Find where the given text appears and provide that cell's center as (x, y) coordinate. 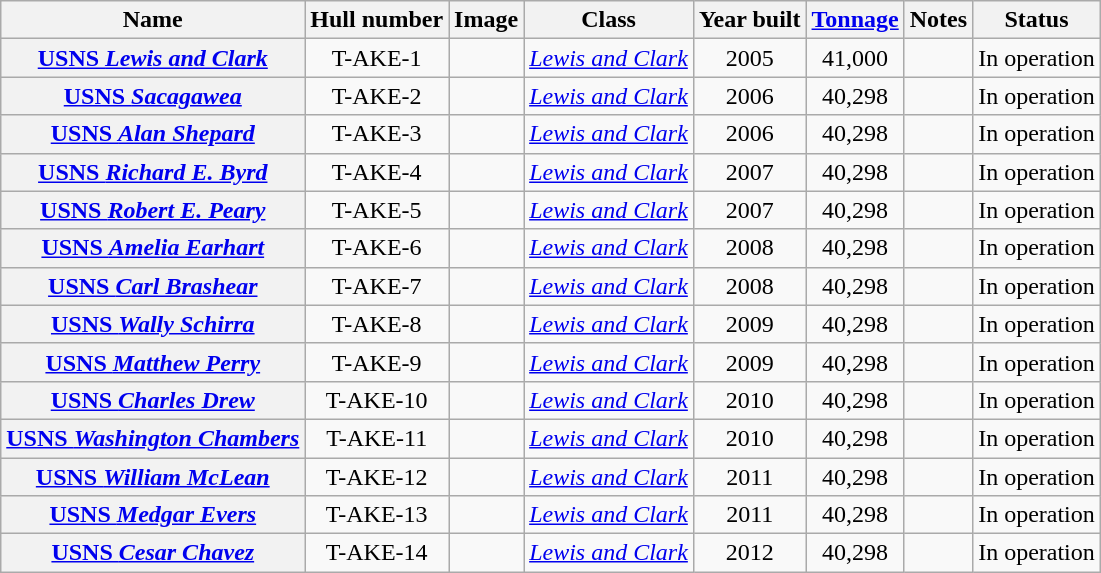
T-AKE-8 (377, 324)
T-AKE-14 (377, 553)
Name (153, 20)
T-AKE-11 (377, 438)
Year built (750, 20)
USNS Wally Schirra (153, 324)
T-AKE-10 (377, 400)
USNS Matthew Perry (153, 362)
Hull number (377, 20)
2012 (750, 553)
T-AKE-9 (377, 362)
USNS William McLean (153, 477)
USNS Robert E. Peary (153, 210)
Status (1037, 20)
USNS Washington Chambers (153, 438)
USNS Medgar Evers (153, 515)
USNS Sacagawea (153, 96)
T-AKE-2 (377, 96)
USNS Alan Shepard (153, 134)
Class (609, 20)
T-AKE-1 (377, 58)
USNS Richard E. Byrd (153, 172)
T-AKE-4 (377, 172)
41,000 (855, 58)
T-AKE-5 (377, 210)
USNS Carl Brashear (153, 286)
T-AKE-12 (377, 477)
USNS Amelia Earhart (153, 248)
USNS Cesar Chavez (153, 553)
Tonnage (855, 20)
T-AKE-3 (377, 134)
T-AKE-6 (377, 248)
2005 (750, 58)
T-AKE-7 (377, 286)
T-AKE-13 (377, 515)
Notes (938, 20)
USNS Lewis and Clark (153, 58)
Image (486, 20)
USNS Charles Drew (153, 400)
